Identify which cell holds the provided text, then report its (x, y) central coordinate. 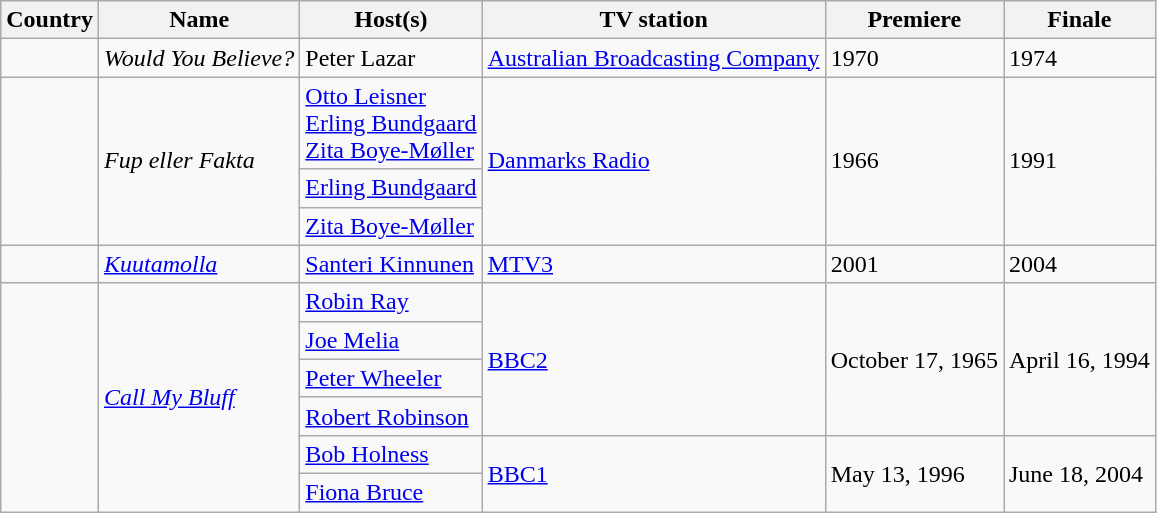
October 17, 1965 (914, 359)
Fup eller Fakta (198, 161)
BBC2 (654, 359)
TV station (654, 20)
Kuutamοlla (198, 264)
BBC1 (654, 473)
Country (50, 20)
1970 (914, 58)
Danmarks Radio (654, 161)
April 16, 1994 (1080, 359)
Call My Bluff (198, 397)
Host(s) (391, 20)
Peter Lazar (391, 58)
Would You Believe? (198, 58)
Premiere (914, 20)
1991 (1080, 161)
Finale (1080, 20)
Bob Holness (391, 454)
MTV3 (654, 264)
Santeri Kinnunen (391, 264)
1974 (1080, 58)
June 18, 2004 (1080, 473)
1966 (914, 161)
Erling Bundgaard (391, 188)
2001 (914, 264)
Robert Robinson (391, 416)
Peter Wheeler (391, 378)
Name (198, 20)
Joe Melia (391, 340)
Otto LeisnerErling BundgaardZita Boye-Møller (391, 123)
Australian Broadcasting Company (654, 58)
Fiona Bruce (391, 492)
May 13, 1996 (914, 473)
2004 (1080, 264)
Zita Boye-Møller (391, 226)
Robin Ray (391, 302)
